Capture the cell that displays the provided text and extract its [X, Y] central coordinate. 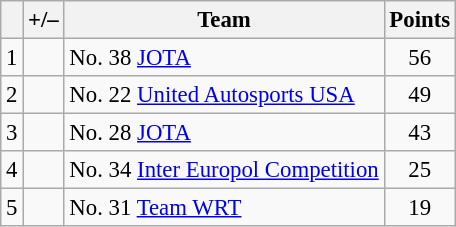
No. 28 JOTA [224, 133]
19 [420, 208]
43 [420, 133]
2 [12, 95]
No. 34 Inter Europol Competition [224, 170]
25 [420, 170]
1 [12, 58]
+/– [44, 20]
4 [12, 170]
Team [224, 20]
No. 22 United Autosports USA [224, 95]
49 [420, 95]
5 [12, 208]
56 [420, 58]
No. 31 Team WRT [224, 208]
Points [420, 20]
No. 38 JOTA [224, 58]
3 [12, 133]
